Scan for the cell matching the given text and deliver its [x, y] coordinate at center. 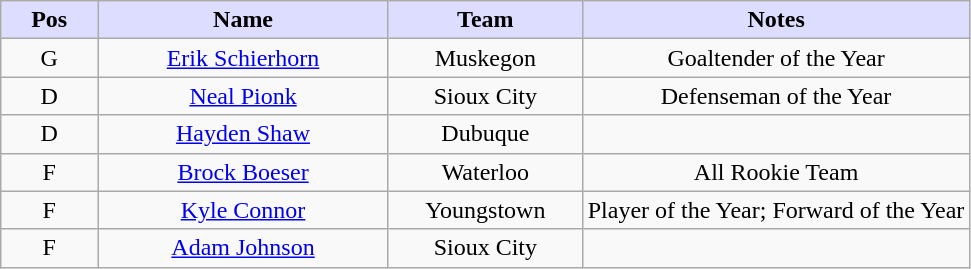
Adam Johnson [244, 248]
Neal Pionk [244, 96]
Dubuque [485, 134]
Pos [50, 20]
Waterloo [485, 172]
Kyle Connor [244, 210]
Hayden Shaw [244, 134]
Brock Boeser [244, 172]
Defenseman of the Year [776, 96]
Player of the Year; Forward of the Year [776, 210]
Erik Schierhorn [244, 58]
Muskegon [485, 58]
Goaltender of the Year [776, 58]
G [50, 58]
Youngstown [485, 210]
All Rookie Team [776, 172]
Notes [776, 20]
Team [485, 20]
Name [244, 20]
